Pinpoint the cell where the given text exists, returning its (x, y) midpoint coordinate. 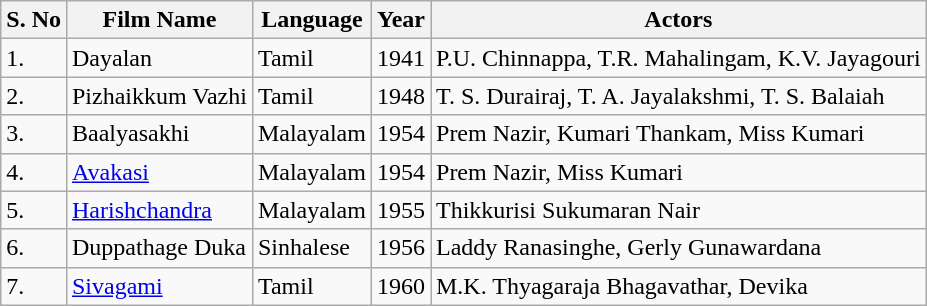
1948 (400, 96)
Film Name (159, 20)
1. (34, 58)
1956 (400, 248)
Laddy Ranasinghe, Gerly Gunawardana (678, 248)
5. (34, 210)
7. (34, 286)
Harishchandra (159, 210)
1941 (400, 58)
Prem Nazir, Kumari Thankam, Miss Kumari (678, 134)
Prem Nazir, Miss Kumari (678, 172)
Avakasi (159, 172)
1955 (400, 210)
3. (34, 134)
M.K. Thyagaraja Bhagavathar, Devika (678, 286)
T. S. Durairaj, T. A. Jayalakshmi, T. S. Balaiah (678, 96)
Sivagami (159, 286)
Duppathage Duka (159, 248)
Dayalan (159, 58)
Thikkurisi Sukumaran Nair (678, 210)
Actors (678, 20)
Language (312, 20)
Year (400, 20)
4. (34, 172)
P.U. Chinnappa, T.R. Mahalingam, K.V. Jayagouri (678, 58)
Pizhaikkum Vazhi (159, 96)
Baalyasakhi (159, 134)
1960 (400, 286)
S. No (34, 20)
Sinhalese (312, 248)
6. (34, 248)
2. (34, 96)
